Determine the (X, Y) coordinate at the center of the cell enclosing the given text.  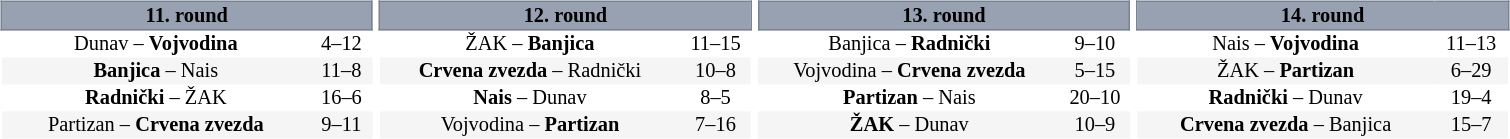
4–12 (341, 44)
ŽAK – Partizan (1286, 72)
9–10 (1094, 44)
Nais – Dunav (530, 98)
Dunav – Vojvodina (156, 44)
11. round (186, 15)
Vojvodina – Partizan (530, 126)
Crvena zvezda – Radnički (530, 72)
5–15 (1094, 72)
19–4 (1471, 98)
9–11 (341, 126)
12. round (566, 15)
Radnički – Dunav (1286, 98)
7–16 (716, 126)
10–8 (716, 72)
16–6 (341, 98)
Radnički – ŽAK (156, 98)
15–7 (1471, 126)
Crvena zvezda – Banjica (1286, 126)
Banjica – Radnički (909, 44)
8–5 (716, 98)
Nais – Vojvodina (1286, 44)
11–15 (716, 44)
Banjica – Nais (156, 72)
10–9 (1094, 126)
ŽAK – Banjica (530, 44)
13. round (944, 15)
ŽAK – Dunav (909, 126)
11–13 (1471, 44)
11–8 (341, 72)
14. round (1322, 15)
Partizan – Nais (909, 98)
20–10 (1094, 98)
Partizan – Crvena zvezda (156, 126)
Vojvodina – Crvena zvezda (909, 72)
6–29 (1471, 72)
